Identify which cell holds the provided text, then report its [x, y] central coordinate. 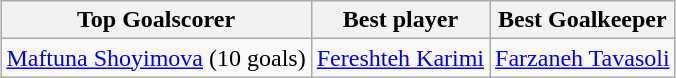
Maftuna Shoyimova (10 goals) [156, 58]
Fereshteh Karimi [400, 58]
Top Goalscorer [156, 20]
Best Goalkeeper [583, 20]
Best player [400, 20]
Farzaneh Tavasoli [583, 58]
